For the text-containing cell, return its midpoint in [X, Y] coordinate format. 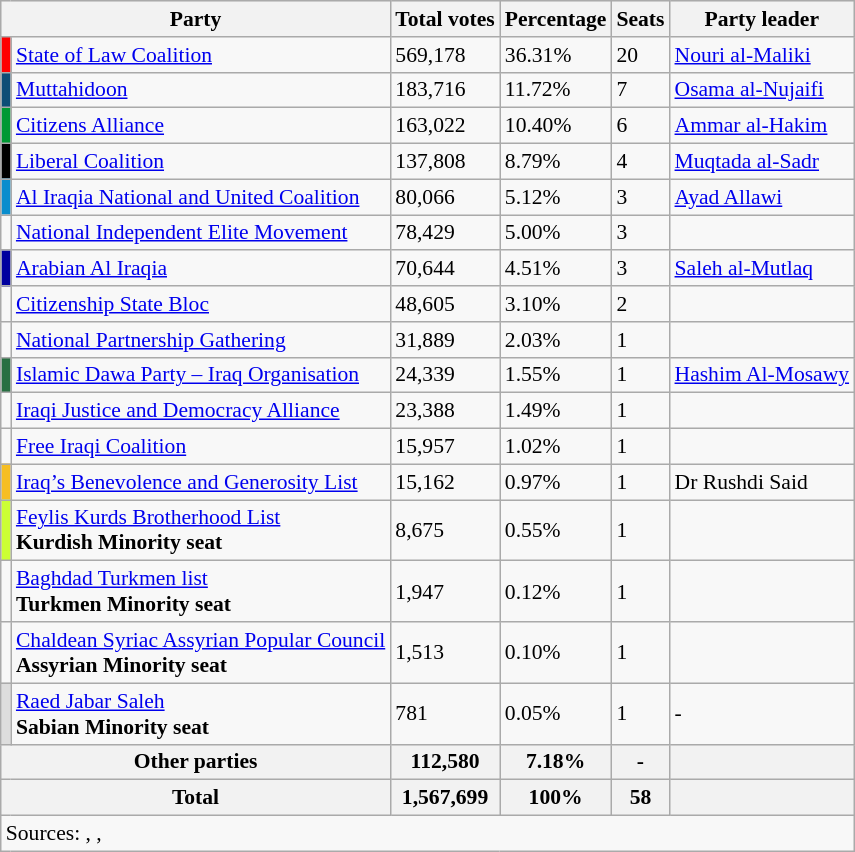
Citizenship State Bloc [200, 304]
48,605 [444, 304]
Percentage [556, 19]
2.03% [556, 340]
8,675 [444, 530]
80,066 [444, 197]
0.10% [556, 652]
Hashim Al-Mosawy [762, 375]
Arabian Al Iraqia [200, 269]
5.12% [556, 197]
6 [640, 126]
3.10% [556, 304]
2 [640, 304]
4.51% [556, 269]
1.49% [556, 411]
1,947 [444, 592]
7.18% [556, 762]
58 [640, 798]
781 [444, 714]
Free Iraqi Coalition [200, 447]
70,644 [444, 269]
7 [640, 90]
Party leader [762, 19]
Osama al-Nujaifi [762, 90]
Muqtada al-Sadr [762, 162]
National Independent Elite Movement [200, 233]
5.00% [556, 233]
1.55% [556, 375]
Citizens Alliance [200, 126]
Saleh al-Mutlaq [762, 269]
Party [196, 19]
20 [640, 55]
Other parties [196, 762]
Iraq’s Benevolence and Generosity List [200, 482]
0.97% [556, 482]
Ayad Allawi [762, 197]
569,178 [444, 55]
Baghdad Turkmen listTurkmen Minority seat [200, 592]
31,889 [444, 340]
Total votes [444, 19]
Sources: , , [428, 834]
8.79% [556, 162]
Muttahidoon [200, 90]
0.05% [556, 714]
Raed Jabar SalehSabian Minority seat [200, 714]
1,567,699 [444, 798]
Al Iraqia National and United Coalition [200, 197]
Iraqi Justice and Democracy Alliance [200, 411]
0.55% [556, 530]
24,339 [444, 375]
Islamic Dawa Party – Iraq Organisation [200, 375]
11.72% [556, 90]
Total [196, 798]
15,957 [444, 447]
1.02% [556, 447]
137,808 [444, 162]
78,429 [444, 233]
Feylis Kurds Brotherhood ListKurdish Minority seat [200, 530]
Dr Rushdi Said [762, 482]
Chaldean Syriac Assyrian Popular CouncilAssyrian Minority seat [200, 652]
State of Law Coalition [200, 55]
Liberal Coalition [200, 162]
1,513 [444, 652]
10.40% [556, 126]
Seats [640, 19]
Ammar al-Hakim [762, 126]
National Partnership Gathering [200, 340]
4 [640, 162]
0.12% [556, 592]
15,162 [444, 482]
36.31% [556, 55]
163,022 [444, 126]
Nouri al-Maliki [762, 55]
112,580 [444, 762]
183,716 [444, 90]
23,388 [444, 411]
100% [556, 798]
